Return (X, Y) of the center of cell containing provided text 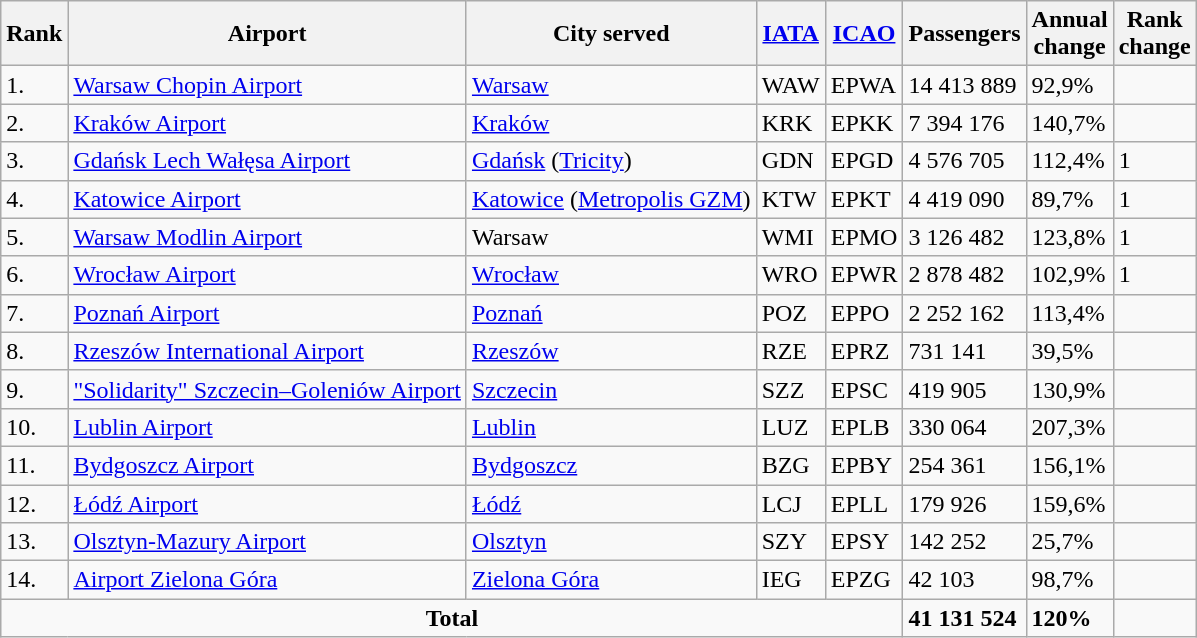
IEG (790, 580)
Total (452, 618)
113,4% (1070, 313)
Katowice Airport (268, 199)
Warsaw Modlin Airport (268, 237)
Olsztyn (611, 542)
2. (34, 123)
RZE (790, 351)
5. (34, 237)
Olsztyn-Mazury Airport (268, 542)
EPKT (864, 199)
123,8% (1070, 237)
254 361 (964, 465)
KTW (790, 199)
LCJ (790, 503)
Wrocław (611, 275)
EPKK (864, 123)
4 419 090 (964, 199)
1. (34, 85)
731 141 (964, 351)
Rankchange (1154, 34)
7 394 176 (964, 123)
"Solidarity" Szczecin–Goleniów Airport (268, 389)
EPGD (864, 161)
Rzeszów (611, 351)
120% (1070, 618)
EPSC (864, 389)
2 252 162 (964, 313)
42 103 (964, 580)
14. (34, 580)
LUZ (790, 427)
39,5% (1070, 351)
EPZG (864, 580)
KRK (790, 123)
GDN (790, 161)
102,9% (1070, 275)
112,4% (1070, 161)
WMI (790, 237)
140,7% (1070, 123)
Gdańsk Lech Wałęsa Airport (268, 161)
142 252 (964, 542)
3 126 482 (964, 237)
SZY (790, 542)
SZZ (790, 389)
8. (34, 351)
13. (34, 542)
6. (34, 275)
EPWA (864, 85)
EPLL (864, 503)
Bydgoszcz Airport (268, 465)
7. (34, 313)
Lublin Airport (268, 427)
Annualchange (1070, 34)
Rzeszów International Airport (268, 351)
98,7% (1070, 580)
Wrocław Airport (268, 275)
Gdańsk (Tricity) (611, 161)
EPRZ (864, 351)
BZG (790, 465)
EPMO (864, 237)
Poznań Airport (268, 313)
City served (611, 34)
WAW (790, 85)
10. (34, 427)
Kraków (611, 123)
3. (34, 161)
EPWR (864, 275)
Rank (34, 34)
EPLB (864, 427)
Szczecin (611, 389)
330 064 (964, 427)
Poznań (611, 313)
11. (34, 465)
IATA (790, 34)
9. (34, 389)
Airport Zielona Góra (268, 580)
EPPO (864, 313)
EPBY (864, 465)
207,3% (1070, 427)
4. (34, 199)
14 413 889 (964, 85)
POZ (790, 313)
Airport (268, 34)
Kraków Airport (268, 123)
ICAO (864, 34)
2 878 482 (964, 275)
Lublin (611, 427)
Katowice (Metropolis GZM) (611, 199)
41 131 524 (964, 618)
WRO (790, 275)
419 905 (964, 389)
Bydgoszcz (611, 465)
130,9% (1070, 389)
Warsaw Chopin Airport (268, 85)
Passengers (964, 34)
25,7% (1070, 542)
4 576 705 (964, 161)
12. (34, 503)
EPSY (864, 542)
156,1% (1070, 465)
179 926 (964, 503)
Zielona Góra (611, 580)
89,7% (1070, 199)
Łódź Airport (268, 503)
92,9% (1070, 85)
159,6% (1070, 503)
Łódź (611, 503)
